Pinpoint the cell where the given text exists, returning its [X, Y] midpoint coordinate. 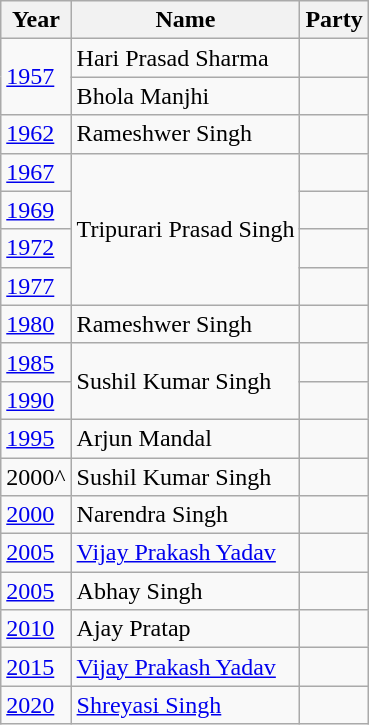
2010 [36, 629]
2020 [36, 705]
Ajay Pratap [186, 629]
2015 [36, 667]
2000^ [36, 477]
1957 [36, 77]
1972 [36, 248]
Tripurari Prasad Singh [186, 229]
Year [36, 20]
2000 [36, 515]
Shreyasi Singh [186, 705]
1995 [36, 438]
Party [334, 20]
1962 [36, 134]
1980 [36, 324]
1985 [36, 362]
Narendra Singh [186, 515]
Bhola Manjhi [186, 96]
Abhay Singh [186, 591]
Arjun Mandal [186, 438]
Hari Prasad Sharma [186, 58]
1977 [36, 286]
Name [186, 20]
1967 [36, 172]
1969 [36, 210]
1990 [36, 400]
